Provide the (x, y) coordinate of the cell's center where the given text is located.  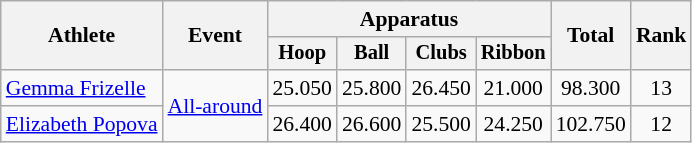
25.800 (372, 88)
Total (591, 36)
26.600 (372, 124)
Hoop (302, 54)
12 (662, 124)
26.400 (302, 124)
Ribbon (514, 54)
Apparatus (408, 19)
Rank (662, 36)
Ball (372, 54)
102.750 (591, 124)
26.450 (440, 88)
Elizabeth Popova (82, 124)
13 (662, 88)
Athlete (82, 36)
Event (216, 36)
25.050 (302, 88)
Clubs (440, 54)
All-around (216, 106)
Gemma Frizelle (82, 88)
98.300 (591, 88)
25.500 (440, 124)
21.000 (514, 88)
24.250 (514, 124)
